Determine the [X, Y] coordinate at the center of the cell enclosing the given text.  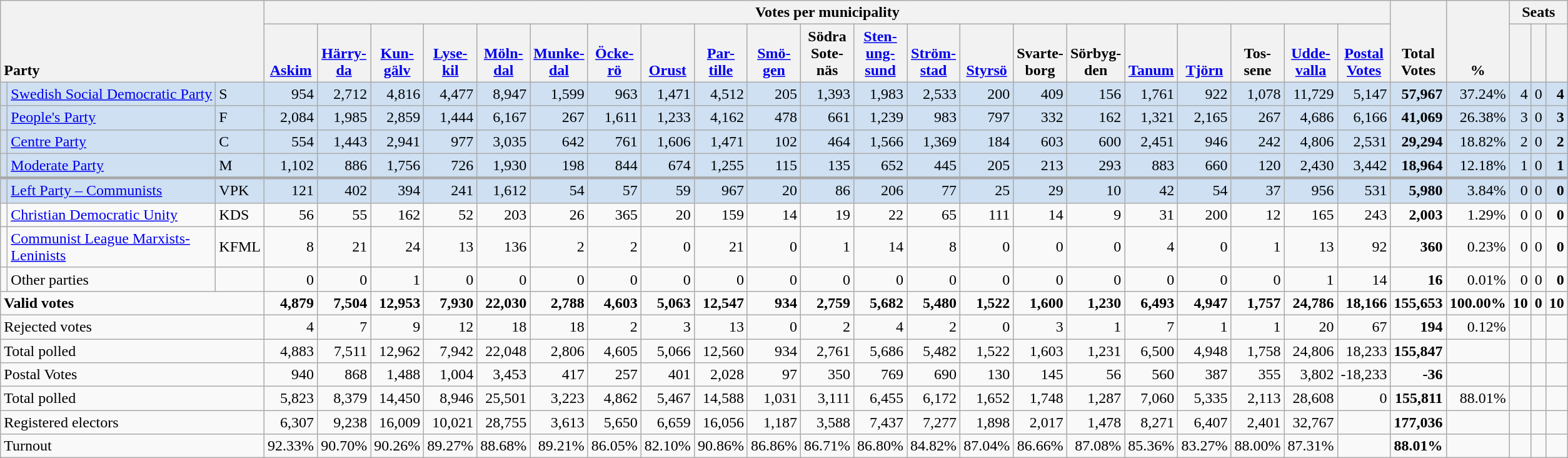
155,847 [1418, 351]
111 [987, 215]
156 [1095, 94]
F [240, 118]
Christian Democratic Unity [111, 215]
4,948 [1204, 351]
3,035 [504, 141]
402 [344, 191]
121 [291, 191]
25 [987, 191]
Left Party – Communists [111, 191]
963 [614, 94]
241 [450, 191]
9,238 [344, 422]
89.21% [559, 446]
243 [1364, 215]
82.10% [668, 446]
6,172 [934, 399]
90.86% [720, 446]
14,588 [720, 399]
2,859 [398, 118]
257 [614, 375]
5,650 [614, 422]
1,758 [1258, 351]
4,879 [291, 303]
726 [450, 166]
554 [291, 141]
8,946 [450, 399]
4,947 [1204, 303]
2,017 [1040, 422]
844 [614, 166]
7,942 [450, 351]
1,444 [450, 118]
5,147 [1364, 94]
3,802 [1310, 375]
1,748 [1040, 399]
16,009 [398, 422]
Rejected votes [133, 327]
350 [827, 375]
1,233 [668, 118]
115 [774, 166]
2,759 [827, 303]
0.12% [1478, 327]
1,603 [1040, 351]
1,102 [291, 166]
86 [827, 191]
Öcke- rö [614, 53]
769 [880, 375]
22,030 [504, 303]
Styrsö [987, 53]
18,964 [1418, 166]
25,501 [504, 399]
194 [1418, 327]
1,983 [880, 94]
88.00% [1258, 446]
11,729 [1310, 94]
4,862 [614, 399]
198 [559, 166]
1,930 [504, 166]
7,930 [450, 303]
394 [398, 191]
3,453 [504, 375]
Par- tille [720, 53]
67 [1364, 327]
18,233 [1364, 351]
Sten- ung- sund [880, 53]
Centre Party [111, 141]
Udde- valla [1310, 53]
4,477 [450, 94]
600 [1095, 141]
89.27% [450, 446]
3,588 [827, 422]
Seats [1538, 13]
12,953 [398, 303]
12,560 [720, 351]
1,393 [827, 94]
Möln- dal [504, 53]
92.33% [291, 446]
165 [1310, 215]
1,606 [668, 141]
7,511 [344, 351]
136 [504, 247]
VPK [240, 191]
661 [827, 118]
203 [504, 215]
1,478 [1095, 422]
Härry- da [344, 53]
6,407 [1204, 422]
77 [934, 191]
2,003 [1418, 215]
10,021 [450, 422]
26.38% [1478, 118]
2,806 [559, 351]
7,277 [934, 422]
57 [614, 191]
2,788 [559, 303]
32,767 [1310, 422]
883 [1152, 166]
2,028 [720, 375]
4,603 [614, 303]
1,985 [344, 118]
Party [133, 41]
37 [1258, 191]
2,941 [398, 141]
28,608 [1310, 399]
Lyse- kil [450, 53]
4,883 [291, 351]
387 [1204, 375]
18,166 [1364, 303]
5,686 [880, 351]
1.29% [1478, 215]
603 [1040, 141]
Svarte- borg [1040, 53]
797 [987, 118]
761 [614, 141]
1,761 [1152, 94]
Tjörn [1204, 53]
52 [450, 215]
1,287 [1095, 399]
360 [1418, 247]
332 [1040, 118]
Other parties [111, 279]
3,111 [827, 399]
16,056 [720, 422]
3,223 [559, 399]
42 [1152, 191]
14,450 [398, 399]
86.66% [1040, 446]
120 [1258, 166]
Tos- sene [1258, 53]
464 [827, 141]
Moderate Party [111, 166]
5,980 [1418, 191]
28,755 [504, 422]
Votes per municipality [828, 13]
5,335 [1204, 399]
1,231 [1095, 351]
1,488 [398, 375]
5,063 [668, 303]
26 [559, 215]
1,566 [880, 141]
1,443 [344, 141]
4,605 [614, 351]
1,756 [398, 166]
2,165 [1204, 118]
1,652 [987, 399]
7,437 [880, 422]
560 [1152, 375]
12,962 [398, 351]
5,066 [668, 351]
401 [668, 375]
478 [774, 118]
% [1478, 41]
135 [827, 166]
1,612 [504, 191]
Kun- gälv [398, 53]
Södra Sote- näs [827, 53]
1,004 [450, 375]
-36 [1418, 375]
4,512 [720, 94]
6,659 [668, 422]
86.86% [774, 446]
Munke- dal [559, 53]
Total Votes [1418, 41]
365 [614, 215]
92 [1364, 247]
18.82% [1478, 141]
1,031 [774, 399]
2,401 [1258, 422]
1,321 [1152, 118]
642 [559, 141]
417 [559, 375]
5,467 [668, 399]
Communist League Marxists-Leninists [111, 247]
5,482 [934, 351]
100.00% [1478, 303]
956 [1310, 191]
7,060 [1152, 399]
85.36% [1152, 446]
1,600 [1040, 303]
5,682 [880, 303]
1,187 [774, 422]
8,271 [1152, 422]
2,533 [934, 94]
KDS [240, 215]
145 [1040, 375]
130 [987, 375]
1,611 [614, 118]
922 [1204, 94]
0.01% [1478, 279]
22 [880, 215]
8,947 [504, 94]
19 [827, 215]
954 [291, 94]
3,442 [1364, 166]
2,761 [827, 351]
1,230 [1095, 303]
977 [450, 141]
690 [934, 375]
-18,233 [1364, 375]
409 [1040, 94]
Sörbyg- den [1095, 53]
7,504 [344, 303]
59 [668, 191]
4,162 [720, 118]
0.23% [1478, 247]
177,036 [1418, 422]
5,823 [291, 399]
2,712 [344, 94]
868 [344, 375]
People's Party [111, 118]
29 [1040, 191]
1,898 [987, 422]
4,686 [1310, 118]
2,113 [1258, 399]
Tanum [1152, 53]
Orust [668, 53]
6,167 [504, 118]
4,806 [1310, 141]
3.84% [1478, 191]
940 [291, 375]
41,069 [1418, 118]
Ström- stad [934, 53]
86.71% [827, 446]
55 [344, 215]
90.26% [398, 446]
M [240, 166]
946 [1204, 141]
Valid votes [133, 303]
886 [344, 166]
355 [1258, 375]
1,599 [559, 94]
6,493 [1152, 303]
102 [774, 141]
213 [1040, 166]
6,307 [291, 422]
983 [934, 118]
1,369 [934, 141]
445 [934, 166]
6,455 [880, 399]
155,811 [1418, 399]
37.24% [1478, 94]
16 [1418, 279]
967 [720, 191]
90.70% [344, 446]
57,967 [1418, 94]
652 [880, 166]
24,786 [1310, 303]
184 [987, 141]
1,078 [1258, 94]
97 [774, 375]
6,166 [1364, 118]
24 [398, 247]
22,048 [504, 351]
65 [934, 215]
Smö- gen [774, 53]
3,613 [559, 422]
12,547 [720, 303]
1,255 [720, 166]
2,531 [1364, 141]
KFML [240, 247]
Swedish Social Democratic Party [111, 94]
12.18% [1478, 166]
Registered electors [133, 422]
31 [1152, 215]
206 [880, 191]
531 [1364, 191]
83.27% [1204, 446]
2,451 [1152, 141]
C [240, 141]
242 [1258, 141]
6,500 [1152, 351]
293 [1095, 166]
8,379 [344, 399]
2,084 [291, 118]
2,430 [1310, 166]
159 [720, 215]
87.08% [1095, 446]
88.68% [504, 446]
Askim [291, 53]
S [240, 94]
87.04% [987, 446]
1,239 [880, 118]
29,294 [1418, 141]
1,757 [1258, 303]
674 [668, 166]
155,653 [1418, 303]
24,806 [1310, 351]
84.82% [934, 446]
660 [1204, 166]
Turnout [133, 446]
87.31% [1310, 446]
5,480 [934, 303]
4,816 [398, 94]
86.05% [614, 446]
86.80% [880, 446]
